For the text-containing cell, return its midpoint in (X, Y) coordinate format. 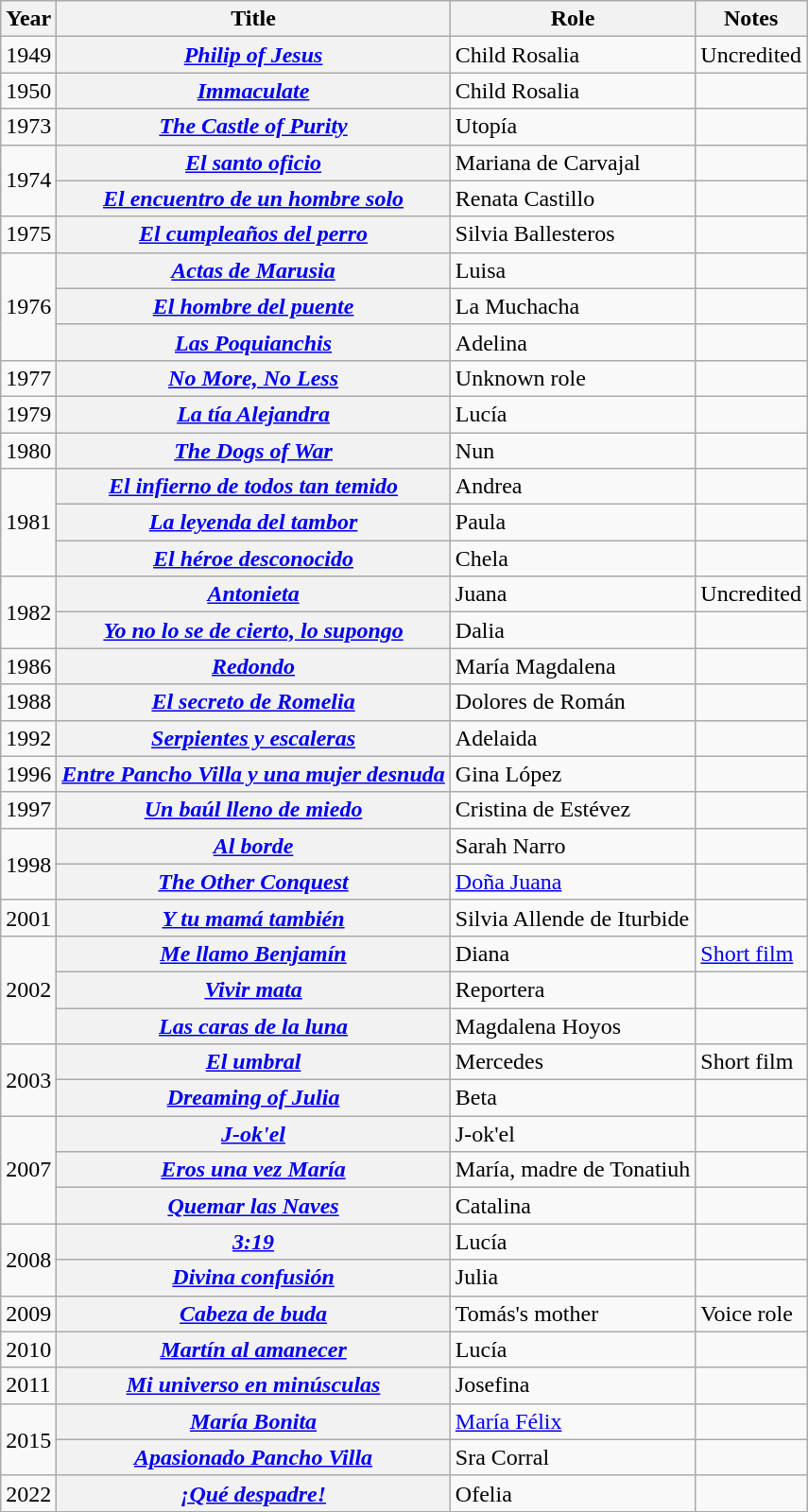
El santo oficio (253, 163)
Actas de Marusia (253, 270)
1949 (28, 55)
1996 (28, 774)
Role (573, 19)
3:19 (253, 1242)
Title (253, 19)
Un baúl lleno de miedo (253, 810)
Al borde (253, 846)
Chela (573, 558)
Paula (573, 523)
La Muchacha (573, 306)
Entre Pancho Villa y una mujer desnuda (253, 774)
Sarah Narro (573, 846)
1997 (28, 810)
2022 (28, 1493)
2015 (28, 1439)
Diana (573, 954)
Adelina (573, 342)
Dreaming of Julia (253, 1098)
Mariana de Carvajal (573, 163)
Serpientes y escaleras (253, 738)
1988 (28, 702)
María, madre de Tonatiuh (573, 1170)
1975 (28, 234)
Utopía (573, 127)
Voice role (751, 1314)
1986 (28, 666)
The Castle of Purity (253, 127)
1973 (28, 127)
Mi universo en minúsculas (253, 1385)
Nun (573, 451)
Mercedes (573, 1062)
Antonieta (253, 594)
Silvia Allende de Iturbide (573, 918)
Renata Castillo (573, 198)
Cristina de Estévez (573, 810)
Notes (751, 19)
Beta (573, 1098)
Luisa (573, 270)
2001 (28, 918)
1982 (28, 612)
2010 (28, 1349)
Ofelia (573, 1493)
Sra Corral (573, 1457)
Cabeza de buda (253, 1314)
El cumpleaños del perro (253, 234)
María Magdalena (573, 666)
The Other Conquest (253, 882)
1950 (28, 91)
1977 (28, 378)
La leyenda del tambor (253, 523)
Julia (573, 1278)
2011 (28, 1385)
Tomás's mother (573, 1314)
Quemar las Naves (253, 1206)
The Dogs of War (253, 451)
2008 (28, 1260)
2003 (28, 1080)
Las caras de la luna (253, 1025)
Josefina (573, 1385)
1974 (28, 180)
Dolores de Román (573, 702)
Reportera (573, 989)
El umbral (253, 1062)
El infierno de todos tan temido (253, 487)
Year (28, 19)
2007 (28, 1170)
Apasionado Pancho Villa (253, 1457)
Catalina (573, 1206)
¡Qué despadre! (253, 1493)
Divina confusión (253, 1278)
Las Poquianchis (253, 342)
María Félix (573, 1421)
2002 (28, 989)
Yo no lo se de cierto, lo supongo (253, 630)
2009 (28, 1314)
1998 (28, 864)
1992 (28, 738)
Magdalena Hoyos (573, 1025)
1979 (28, 414)
El hombre del puente (253, 306)
El encuentro de un hombre solo (253, 198)
El secreto de Romelia (253, 702)
Doña Juana (573, 882)
Me llamo Benjamín (253, 954)
Immaculate (253, 91)
Redondo (253, 666)
Silvia Ballesteros (573, 234)
El héroe desconocido (253, 558)
La tía Alejandra (253, 414)
Dalia (573, 630)
Vivir mata (253, 989)
No More, No Less (253, 378)
Juana (573, 594)
Adelaida (573, 738)
María Bonita (253, 1421)
1976 (28, 306)
1980 (28, 451)
Unknown role (573, 378)
Eros una vez María (253, 1170)
Andrea (573, 487)
Philip of Jesus (253, 55)
Martín al amanecer (253, 1349)
Gina López (573, 774)
1981 (28, 523)
Y tu mamá también (253, 918)
